Return (x, y) of the center of cell containing provided text 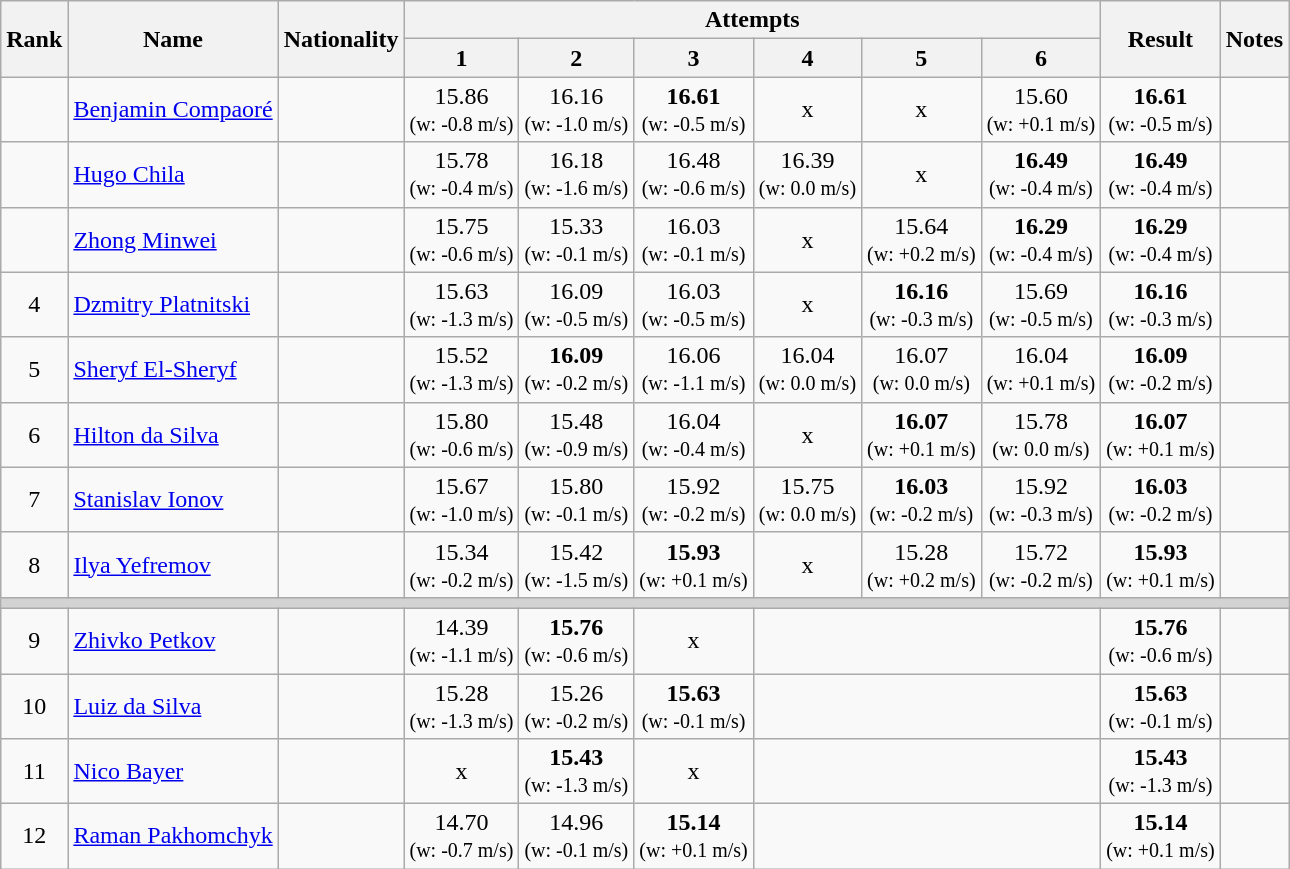
16.61 (w: -0.5 m/s) (1161, 110)
15.28(w: -1.3 m/s) (462, 706)
16.09(w: -0.2 m/s) (576, 370)
16.09 (w: -0.2 m/s) (1161, 370)
2 (576, 58)
12 (34, 836)
16.48(w: -0.6 m/s) (694, 174)
15.76(w: -0.6 m/s) (576, 640)
15.64(w: +0.2 m/s) (922, 240)
14.96(w: -0.1 m/s) (576, 836)
16.03 (w: -0.2 m/s) (1161, 500)
15.72(w: -0.2 m/s) (1041, 564)
16.61(w: -0.5 m/s) (694, 110)
16.04(w: -0.4 m/s) (694, 434)
15.69(w: -0.5 m/s) (1041, 304)
8 (34, 564)
15.80(w: -0.1 m/s) (576, 500)
16.18(w: -1.6 m/s) (576, 174)
16.16(w: -0.3 m/s) (922, 304)
10 (34, 706)
15.63(w: -0.1 m/s) (694, 706)
15.93 (w: +0.1 m/s) (1161, 564)
1 (462, 58)
15.80(w: -0.6 m/s) (462, 434)
Dzmitry Platnitski (173, 304)
Name (173, 39)
Hugo Chila (173, 174)
15.93(w: +0.1 m/s) (694, 564)
Attempts (752, 20)
16.16(w: -1.0 m/s) (576, 110)
16.03(w: -0.1 m/s) (694, 240)
Nationality (341, 39)
Nico Bayer (173, 772)
16.49 (w: -0.4 m/s) (1161, 174)
15.42(w: -1.5 m/s) (576, 564)
16.09(w: -0.5 m/s) (576, 304)
15.33(w: -0.1 m/s) (576, 240)
16.16 (w: -0.3 m/s) (1161, 304)
15.78(w: -0.4 m/s) (462, 174)
Sheryf El-Sheryf (173, 370)
Result (1161, 39)
Raman Pakhomchyk (173, 836)
Benjamin Compaoré (173, 110)
Zhong Minwei (173, 240)
15.67(w: -1.0 m/s) (462, 500)
16.49(w: -0.4 m/s) (1041, 174)
15.75(w: 0.0 m/s) (807, 500)
14.70(w: -0.7 m/s) (462, 836)
Rank (34, 39)
16.29 (w: -0.4 m/s) (1161, 240)
15.92(w: -0.2 m/s) (694, 500)
Notes (1254, 39)
16.06(w: -1.1 m/s) (694, 370)
15.26(w: -0.2 m/s) (576, 706)
11 (34, 772)
Zhivko Petkov (173, 640)
3 (694, 58)
Luiz da Silva (173, 706)
16.04(w: 0.0 m/s) (807, 370)
16.07(w: +0.1 m/s) (922, 434)
15.60(w: +0.1 m/s) (1041, 110)
9 (34, 640)
15.86(w: -0.8 m/s) (462, 110)
16.07(w: 0.0 m/s) (922, 370)
16.04(w: +0.1 m/s) (1041, 370)
15.78(w: 0.0 m/s) (1041, 434)
15.63 (w: -0.1 m/s) (1161, 706)
16.07 (w: +0.1 m/s) (1161, 434)
15.92(w: -0.3 m/s) (1041, 500)
15.14(w: +0.1 m/s) (694, 836)
16.03(w: -0.2 m/s) (922, 500)
15.43 (w: -1.3 m/s) (1161, 772)
16.29(w: -0.4 m/s) (1041, 240)
15.63(w: -1.3 m/s) (462, 304)
15.28(w: +0.2 m/s) (922, 564)
15.34(w: -0.2 m/s) (462, 564)
14.39(w: -1.1 m/s) (462, 640)
15.14 (w: +0.1 m/s) (1161, 836)
Stanislav Ionov (173, 500)
16.03(w: -0.5 m/s) (694, 304)
15.76 (w: -0.6 m/s) (1161, 640)
16.39(w: 0.0 m/s) (807, 174)
15.75(w: -0.6 m/s) (462, 240)
15.43(w: -1.3 m/s) (576, 772)
7 (34, 500)
Hilton da Silva (173, 434)
15.52(w: -1.3 m/s) (462, 370)
15.48(w: -0.9 m/s) (576, 434)
Ilya Yefremov (173, 564)
